Return the (X, Y) coordinate for the center point of the cell that contains the specified text.  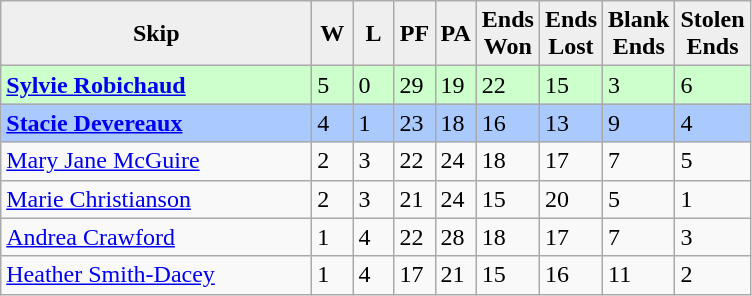
Sylvie Robichaud (156, 85)
L (374, 34)
Ends Lost (570, 34)
Blank Ends (639, 34)
29 (414, 85)
Stacie Devereaux (156, 123)
Skip (156, 34)
Stolen Ends (712, 34)
Mary Jane McGuire (156, 161)
6 (712, 85)
11 (639, 275)
Andrea Crawford (156, 237)
PA (456, 34)
Marie Christianson (156, 199)
Ends Won (508, 34)
23 (414, 123)
13 (570, 123)
9 (639, 123)
0 (374, 85)
PF (414, 34)
Heather Smith-Dacey (156, 275)
28 (456, 237)
19 (456, 85)
W (332, 34)
20 (570, 199)
